Output the (X, Y) coordinate of the center of the cell containing the given text.  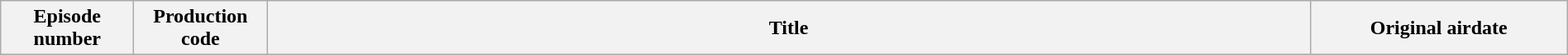
Original airdate (1439, 28)
Production code (200, 28)
Title (789, 28)
Episode number (68, 28)
